Determine the [X, Y] coordinate at the center of the cell enclosing the given text.  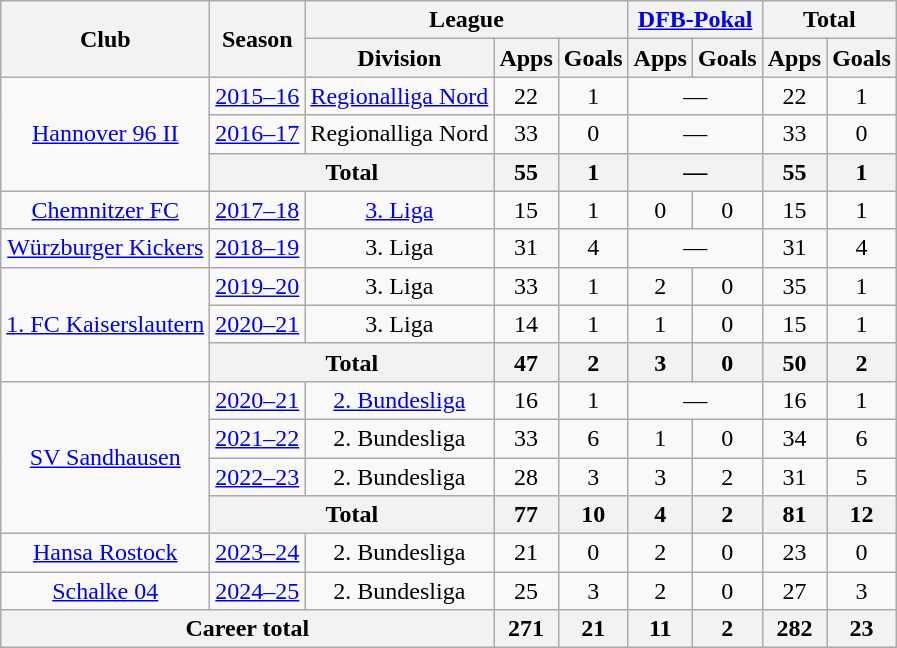
Würzburger Kickers [106, 248]
Hannover 96 II [106, 134]
28 [526, 477]
12 [862, 515]
Career total [248, 629]
271 [526, 629]
81 [794, 515]
47 [526, 362]
League [466, 20]
2017–18 [258, 210]
Division [400, 58]
Season [258, 39]
2018–19 [258, 248]
27 [794, 591]
2021–22 [258, 438]
DFB-Pokal [695, 20]
Chemnitzer FC [106, 210]
SV Sandhausen [106, 457]
2019–20 [258, 286]
14 [526, 324]
34 [794, 438]
11 [660, 629]
2022–23 [258, 477]
2015–16 [258, 96]
282 [794, 629]
2024–25 [258, 591]
50 [794, 362]
2023–24 [258, 553]
Schalke 04 [106, 591]
5 [862, 477]
25 [526, 591]
2016–17 [258, 134]
10 [593, 515]
Club [106, 39]
Hansa Rostock [106, 553]
1. FC Kaiserslautern [106, 324]
77 [526, 515]
35 [794, 286]
